Determine the (x, y) coordinate at the center of the cell enclosing the given text.  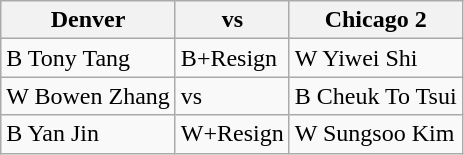
W Sungsoo Kim (376, 134)
Denver (88, 20)
Chicago 2 (376, 20)
W+Resign (232, 134)
B+Resign (232, 58)
W Yiwei Shi (376, 58)
B Tony Tang (88, 58)
W Bowen Zhang (88, 96)
B Cheuk To Tsui (376, 96)
B Yan Jin (88, 134)
